Pinpoint the cell where the given text exists, returning its (X, Y) midpoint coordinate. 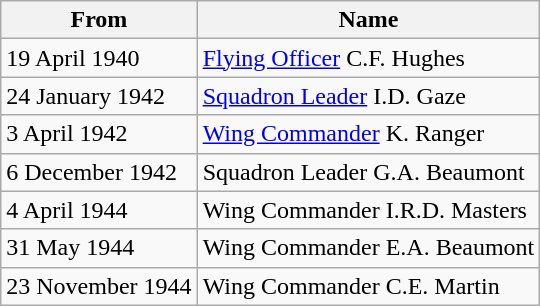
3 April 1942 (99, 134)
Wing Commander I.R.D. Masters (368, 210)
6 December 1942 (99, 172)
Wing Commander K. Ranger (368, 134)
24 January 1942 (99, 96)
19 April 1940 (99, 58)
23 November 1944 (99, 286)
Wing Commander C.E. Martin (368, 286)
Squadron Leader I.D. Gaze (368, 96)
Wing Commander E.A. Beaumont (368, 248)
4 April 1944 (99, 210)
31 May 1944 (99, 248)
Squadron Leader G.A. Beaumont (368, 172)
Flying Officer C.F. Hughes (368, 58)
Name (368, 20)
From (99, 20)
